Detect which cell encompasses the target text, then output its [x, y] center coordinate. 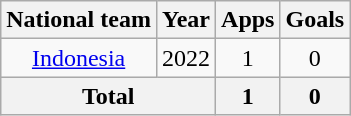
Total [108, 96]
Apps [248, 20]
2022 [186, 58]
Indonesia [79, 58]
Year [186, 20]
Goals [315, 20]
National team [79, 20]
